Determine the (x, y) coordinate at the center of the cell enclosing the given text.  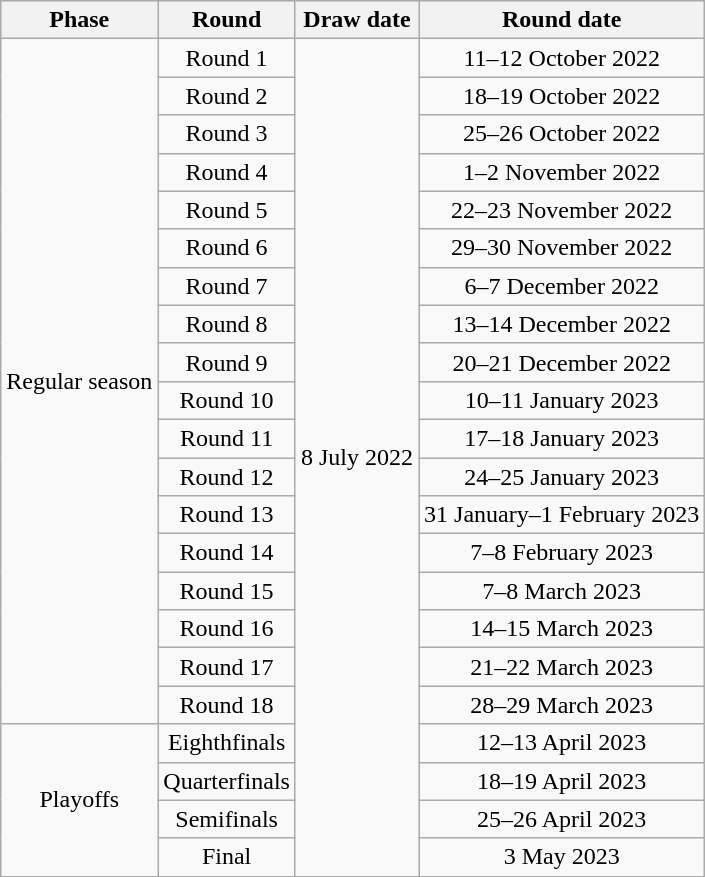
Round 4 (227, 172)
20–21 December 2022 (562, 362)
11–12 October 2022 (562, 58)
25–26 April 2023 (562, 819)
Round 13 (227, 515)
22–23 November 2022 (562, 210)
Playoffs (80, 800)
7–8 March 2023 (562, 591)
Round 18 (227, 705)
Semifinals (227, 819)
31 January–1 February 2023 (562, 515)
25–26 October 2022 (562, 134)
Round 15 (227, 591)
Round 17 (227, 667)
3 May 2023 (562, 857)
Eighthfinals (227, 743)
Round date (562, 20)
Round 7 (227, 286)
Round 8 (227, 324)
7–8 February 2023 (562, 553)
Round 1 (227, 58)
6–7 December 2022 (562, 286)
28–29 March 2023 (562, 705)
Draw date (356, 20)
Round 2 (227, 96)
Round 3 (227, 134)
Round (227, 20)
Round 16 (227, 629)
Round 9 (227, 362)
10–11 January 2023 (562, 400)
Round 14 (227, 553)
18–19 April 2023 (562, 781)
Round 11 (227, 438)
Quarterfinals (227, 781)
14–15 March 2023 (562, 629)
Round 6 (227, 248)
Regular season (80, 382)
13–14 December 2022 (562, 324)
Round 12 (227, 477)
17–18 January 2023 (562, 438)
24–25 January 2023 (562, 477)
21–22 March 2023 (562, 667)
Phase (80, 20)
1–2 November 2022 (562, 172)
12–13 April 2023 (562, 743)
18–19 October 2022 (562, 96)
29–30 November 2022 (562, 248)
8 July 2022 (356, 458)
Round 10 (227, 400)
Final (227, 857)
Round 5 (227, 210)
